Identify which cell holds the provided text, then report its (X, Y) central coordinate. 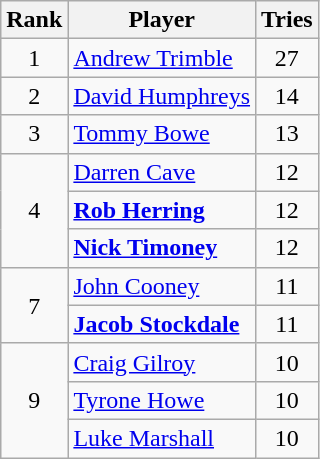
27 (288, 58)
14 (288, 96)
4 (34, 210)
Tries (288, 20)
John Cooney (162, 286)
Craig Gilroy (162, 362)
David Humphreys (162, 96)
1 (34, 58)
Darren Cave (162, 172)
7 (34, 305)
Jacob Stockdale (162, 324)
9 (34, 400)
Andrew Trimble (162, 58)
Rob Herring (162, 210)
Luke Marshall (162, 438)
13 (288, 134)
Nick Timoney (162, 248)
Tommy Bowe (162, 134)
2 (34, 96)
Rank (34, 20)
3 (34, 134)
Tyrone Howe (162, 400)
Player (162, 20)
